Scan for the cell matching the given text and deliver its [X, Y] coordinate at center. 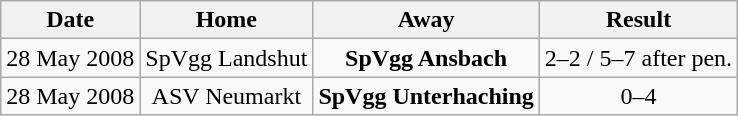
SpVgg Landshut [226, 58]
0–4 [638, 96]
ASV Neumarkt [226, 96]
2–2 / 5–7 after pen. [638, 58]
Result [638, 20]
Date [70, 20]
SpVgg Unterhaching [426, 96]
Away [426, 20]
Home [226, 20]
SpVgg Ansbach [426, 58]
